For the text-containing cell, return its midpoint in [X, Y] coordinate format. 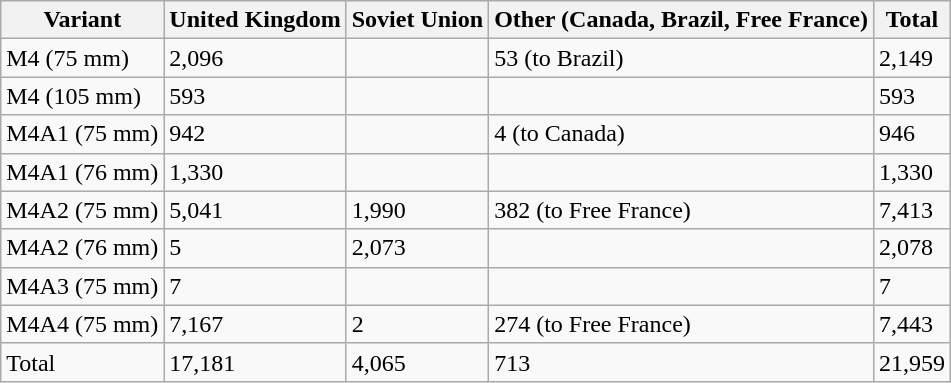
M4A4 (75 mm) [82, 324]
United Kingdom [255, 20]
2 [417, 324]
4 (to Canada) [682, 134]
942 [255, 134]
5,041 [255, 210]
4,065 [417, 362]
7,443 [912, 324]
M4 (75 mm) [82, 58]
1,990 [417, 210]
274 (to Free France) [682, 324]
17,181 [255, 362]
M4 (105 mm) [82, 96]
Soviet Union [417, 20]
382 (to Free France) [682, 210]
2,096 [255, 58]
M4A1 (76 mm) [82, 172]
2,078 [912, 248]
M4A1 (75 mm) [82, 134]
21,959 [912, 362]
2,073 [417, 248]
7,413 [912, 210]
M4A2 (75 mm) [82, 210]
M4A2 (76 mm) [82, 248]
Other (Canada, Brazil, Free France) [682, 20]
M4A3 (75 mm) [82, 286]
713 [682, 362]
Variant [82, 20]
946 [912, 134]
53 (to Brazil) [682, 58]
7,167 [255, 324]
2,149 [912, 58]
5 [255, 248]
